For the text-containing cell, return its midpoint in [x, y] coordinate format. 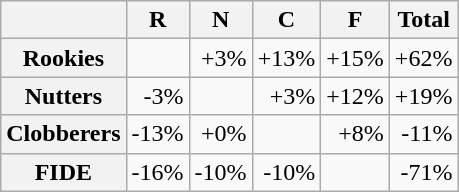
-16% [158, 172]
C [286, 20]
Rookies [64, 58]
Clobberers [64, 134]
F [356, 20]
FIDE [64, 172]
Total [424, 20]
+13% [286, 58]
+0% [220, 134]
+19% [424, 96]
+15% [356, 58]
-3% [158, 96]
+8% [356, 134]
N [220, 20]
+62% [424, 58]
-13% [158, 134]
+12% [356, 96]
R [158, 20]
-11% [424, 134]
-71% [424, 172]
Nutters [64, 96]
